Output the [x, y] coordinate of the center of the cell containing the given text.  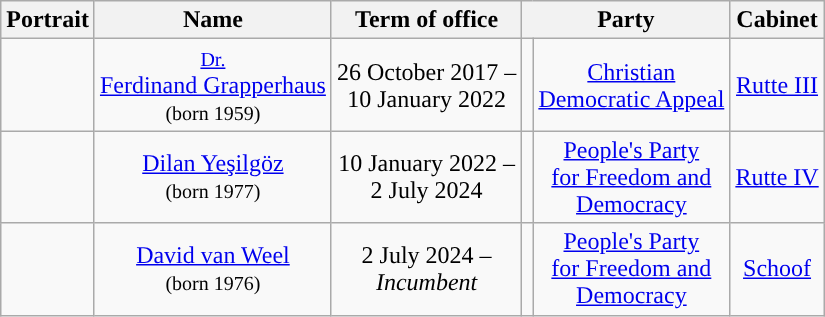
David van Weel (born 1976) [212, 269]
2 July 2024 – Incumbent [426, 269]
26 October 2017 – 10 January 2022 [426, 85]
Party [626, 20]
Dilan Yeşilgöz (born 1977) [212, 177]
Dr. Ferdinand Grapperhaus (born 1959) [212, 85]
Schoof [777, 269]
Name [212, 20]
Christian Democratic Appeal [632, 85]
10 January 2022 – 2 July 2024 [426, 177]
Rutte III [777, 85]
Rutte IV [777, 177]
Term of office [426, 20]
Portrait [48, 20]
Cabinet [777, 20]
